Scan for the cell matching the given text and deliver its [X, Y] coordinate at center. 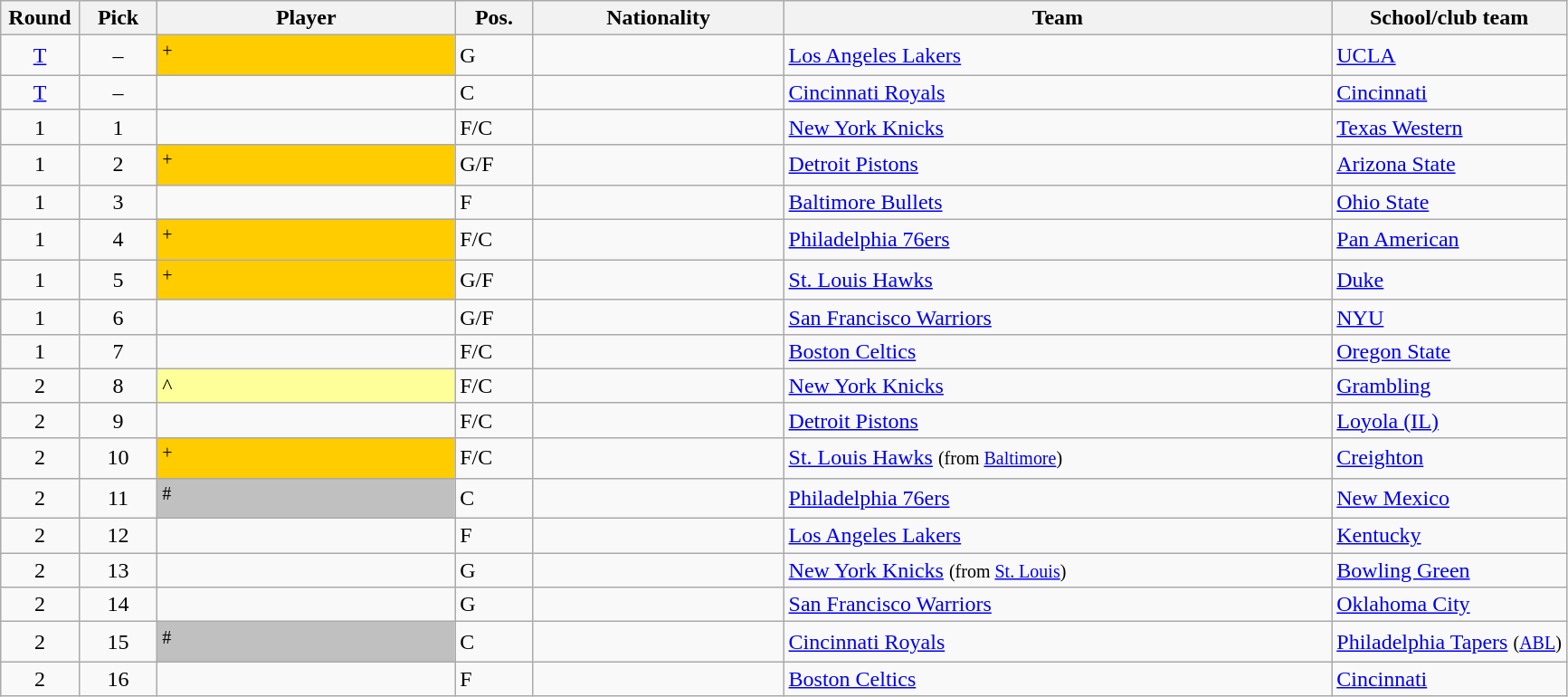
Texas Western [1449, 127]
Philadelphia Tapers (ABL) [1449, 643]
11 [118, 498]
Oklahoma City [1449, 605]
Creighton [1449, 458]
Bowling Green [1449, 570]
Oregon State [1449, 351]
Player [306, 18]
UCLA [1449, 56]
New Mexico [1449, 498]
8 [118, 386]
Duke [1449, 281]
10 [118, 458]
St. Louis Hawks [1058, 281]
Nationality [659, 18]
Pos. [494, 18]
New York Knicks (from St. Louis) [1058, 570]
Ohio State [1449, 202]
Kentucky [1449, 536]
St. Louis Hawks (from Baltimore) [1058, 458]
13 [118, 570]
4 [118, 239]
5 [118, 281]
7 [118, 351]
6 [118, 317]
3 [118, 202]
Team [1058, 18]
9 [118, 420]
Loyola (IL) [1449, 420]
15 [118, 643]
Arizona State [1449, 165]
Pan American [1449, 239]
Grambling [1449, 386]
16 [118, 679]
14 [118, 605]
Pick [118, 18]
12 [118, 536]
NYU [1449, 317]
Baltimore Bullets [1058, 202]
School/club team [1449, 18]
Round [40, 18]
^ [306, 386]
